From the cell containing the given text, extract its center point as [X, Y] coordinate. 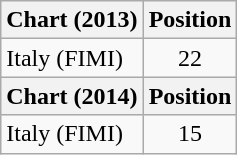
22 [190, 58]
Chart (2013) [72, 20]
Chart (2014) [72, 96]
15 [190, 134]
